From the cell containing the given text, extract its center point as [x, y] coordinate. 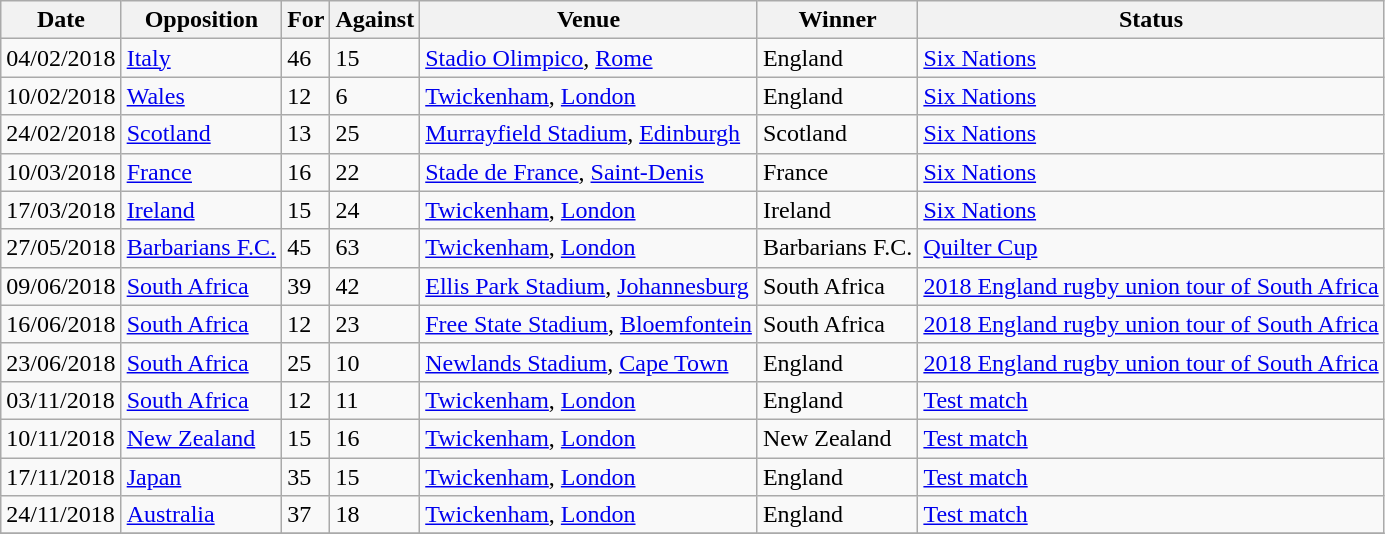
23 [375, 324]
10 [375, 362]
23/06/2018 [61, 362]
45 [306, 248]
16/06/2018 [61, 324]
Japan [201, 477]
10/03/2018 [61, 172]
Winner [837, 20]
27/05/2018 [61, 248]
Newlands Stadium, Cape Town [589, 362]
Against [375, 20]
17/03/2018 [61, 210]
Quilter Cup [1151, 248]
04/02/2018 [61, 58]
24/02/2018 [61, 134]
09/06/2018 [61, 286]
11 [375, 400]
Italy [201, 58]
35 [306, 477]
39 [306, 286]
46 [306, 58]
Venue [589, 20]
Australia [201, 515]
Stade de France, Saint-Denis [589, 172]
37 [306, 515]
Date [61, 20]
18 [375, 515]
Wales [201, 96]
24/11/2018 [61, 515]
10/02/2018 [61, 96]
42 [375, 286]
For [306, 20]
17/11/2018 [61, 477]
Free State Stadium, Bloemfontein [589, 324]
10/11/2018 [61, 438]
Opposition [201, 20]
22 [375, 172]
Stadio Olimpico, Rome [589, 58]
Status [1151, 20]
24 [375, 210]
Murrayfield Stadium, Edinburgh [589, 134]
63 [375, 248]
03/11/2018 [61, 400]
13 [306, 134]
Ellis Park Stadium, Johannesburg [589, 286]
6 [375, 96]
